Scan for the cell matching the given text and deliver its [X, Y] coordinate at center. 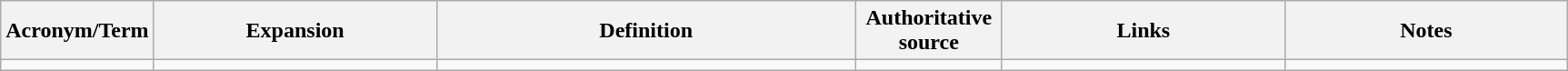
Expansion [295, 31]
Definition [645, 31]
Authoritative source [929, 31]
Links [1144, 31]
Notes [1425, 31]
Acronym/Term [77, 31]
